Locate the cell with the specified text and output its [x, y] center coordinate. 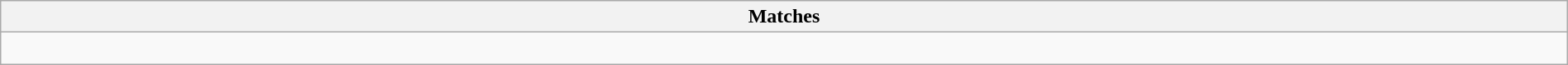
Matches [784, 17]
